Provide the (x, y) coordinate of the cell's center where the given text is located.  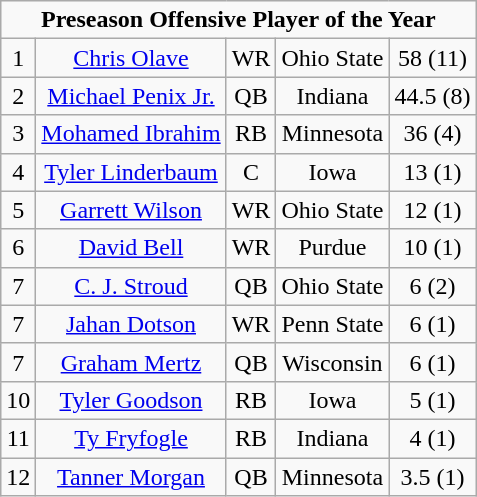
Chris Olave (131, 58)
Ty Fryfogle (131, 438)
1 (18, 58)
13 (1) (432, 172)
Graham Mertz (131, 362)
Mohamed Ibrahim (131, 134)
3 (18, 134)
10 (18, 400)
12 (18, 477)
4 (18, 172)
David Bell (131, 248)
Jahan Dotson (131, 324)
36 (4) (432, 134)
6 (2) (432, 286)
5 (1) (432, 400)
Tanner Morgan (131, 477)
4 (1) (432, 438)
5 (18, 210)
C. J. Stroud (131, 286)
Michael Penix Jr. (131, 96)
Penn State (332, 324)
3.5 (1) (432, 477)
Preseason Offensive Player of the Year (238, 20)
C (251, 172)
Wisconsin (332, 362)
44.5 (8) (432, 96)
Tyler Linderbaum (131, 172)
58 (11) (432, 58)
2 (18, 96)
10 (1) (432, 248)
12 (1) (432, 210)
Tyler Goodson (131, 400)
Purdue (332, 248)
6 (18, 248)
Garrett Wilson (131, 210)
11 (18, 438)
